Return the [X, Y] coordinate for the center point of the cell that contains the specified text.  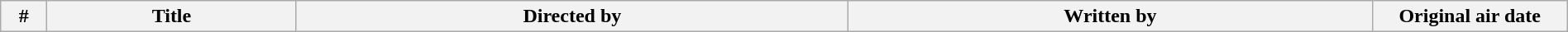
Original air date [1470, 16]
Written by [1111, 16]
# [24, 16]
Title [172, 16]
Directed by [572, 16]
